Return [x, y] of the center of cell containing provided text 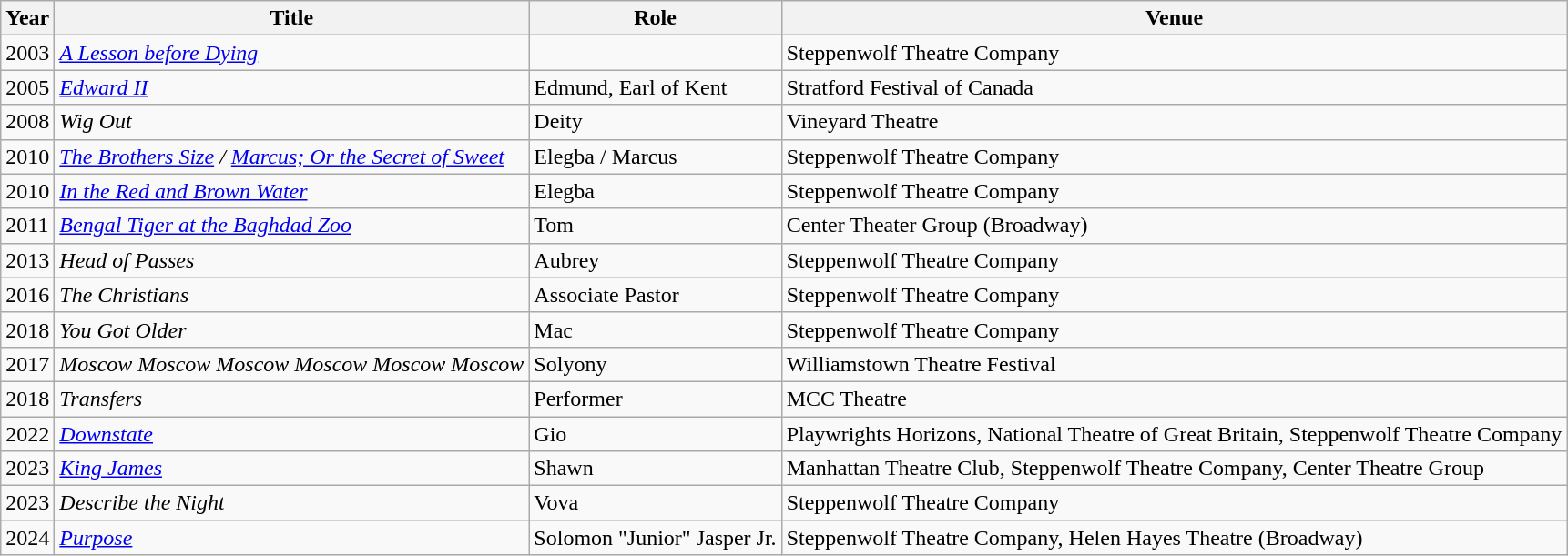
Edward II [291, 87]
Solyony [656, 364]
Edmund, Earl of Kent [656, 87]
Wig Out [291, 122]
Purpose [291, 538]
You Got Older [291, 329]
Solomon "Junior" Jasper Jr. [656, 538]
The Brothers Size / Marcus; Or the Secret of Sweet [291, 157]
Downstate [291, 434]
Describe the Night [291, 503]
Associate Pastor [656, 295]
Steppenwolf Theatre Company, Helen Hayes Theatre (Broadway) [1175, 538]
Aubrey [656, 260]
2003 [27, 53]
Manhattan Theatre Club, Steppenwolf Theatre Company, Center Theatre Group [1175, 469]
2017 [27, 364]
Center Theater Group (Broadway) [1175, 226]
Elegba [656, 191]
In the Red and Brown Water [291, 191]
Gio [656, 434]
The Christians [291, 295]
Venue [1175, 18]
Head of Passes [291, 260]
2013 [27, 260]
Vineyard Theatre [1175, 122]
2011 [27, 226]
Bengal Tiger at the Baghdad Zoo [291, 226]
Moscow Moscow Moscow Moscow Moscow Moscow [291, 364]
Deity [656, 122]
Elegba / Marcus [656, 157]
2008 [27, 122]
Transfers [291, 399]
A Lesson before Dying [291, 53]
Vova [656, 503]
Role [656, 18]
2024 [27, 538]
2005 [27, 87]
Playwrights Horizons, National Theatre of Great Britain, Steppenwolf Theatre Company [1175, 434]
Title [291, 18]
2022 [27, 434]
Williamstown Theatre Festival [1175, 364]
Tom [656, 226]
Mac [656, 329]
Year [27, 18]
MCC Theatre [1175, 399]
Performer [656, 399]
Shawn [656, 469]
King James [291, 469]
Stratford Festival of Canada [1175, 87]
2016 [27, 295]
